Scan for the cell matching the given text and deliver its (x, y) coordinate at center. 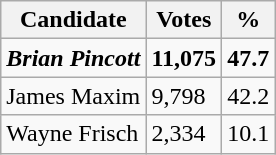
Brian Pincott (74, 58)
9,798 (184, 96)
Candidate (74, 20)
James Maxim (74, 96)
11,075 (184, 58)
Wayne Frisch (74, 134)
42.2 (248, 96)
10.1 (248, 134)
% (248, 20)
Votes (184, 20)
47.7 (248, 58)
2,334 (184, 134)
